Detect which cell encompasses the target text, then output its [x, y] center coordinate. 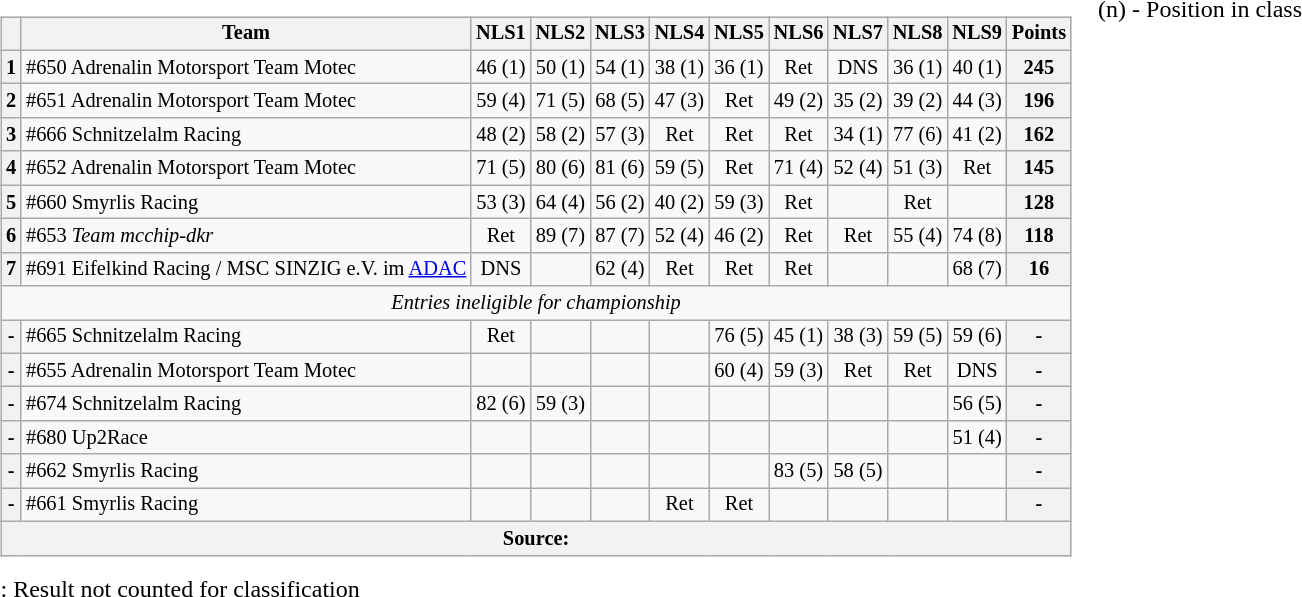
Source: [536, 538]
196 [1039, 101]
Team [246, 34]
49 (2) [799, 101]
68 (5) [620, 101]
NLS5 [739, 34]
145 [1039, 168]
NLS9 [977, 34]
38 (3) [858, 337]
56 (5) [977, 404]
#662 Smyrlis Racing [246, 471]
64 (4) [561, 202]
38 (1) [680, 67]
#655 Adrenalin Motorsport Team Motec [246, 370]
#653 Team mcchip-dkr [246, 236]
44 (3) [977, 101]
46 (2) [739, 236]
#660 Smyrlis Racing [246, 202]
55 (4) [918, 236]
74 (8) [977, 236]
51 (3) [918, 168]
48 (2) [501, 135]
Points [1039, 34]
#680 Up2Race [246, 438]
89 (7) [561, 236]
NLS7 [858, 34]
71 (4) [799, 168]
58 (5) [858, 471]
#674 Schnitzelalm Racing [246, 404]
NLS6 [799, 34]
#651 Adrenalin Motorsport Team Motec [246, 101]
16 [1039, 269]
46 (1) [501, 67]
83 (5) [799, 471]
#665 Schnitzelalm Racing [246, 337]
#691 Eifelkind Racing / MSC SINZIG e.V. im ADAC [246, 269]
81 (6) [620, 168]
62 (4) [620, 269]
40 (2) [680, 202]
162 [1039, 135]
NLS4 [680, 34]
50 (1) [561, 67]
53 (3) [501, 202]
57 (3) [620, 135]
59 (6) [977, 337]
39 (2) [918, 101]
58 (2) [561, 135]
41 (2) [977, 135]
NLS3 [620, 34]
7 [11, 269]
60 (4) [739, 370]
128 [1039, 202]
56 (2) [620, 202]
#661 Smyrlis Racing [246, 505]
35 (2) [858, 101]
2 [11, 101]
51 (4) [977, 438]
47 (3) [680, 101]
Entries ineligible for championship [536, 303]
68 (7) [977, 269]
NLS2 [561, 34]
77 (6) [918, 135]
6 [11, 236]
1 [11, 67]
40 (1) [977, 67]
4 [11, 168]
45 (1) [799, 337]
245 [1039, 67]
5 [11, 202]
118 [1039, 236]
80 (6) [561, 168]
82 (6) [501, 404]
#666 Schnitzelalm Racing [246, 135]
NLS1 [501, 34]
#652 Adrenalin Motorsport Team Motec [246, 168]
59 (4) [501, 101]
87 (7) [620, 236]
3 [11, 135]
76 (5) [739, 337]
NLS8 [918, 34]
34 (1) [858, 135]
54 (1) [620, 67]
#650 Adrenalin Motorsport Team Motec [246, 67]
